Return the (X, Y) coordinate for the center point of the cell that contains the specified text.  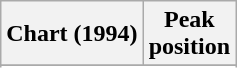
Chart (1994) (72, 34)
Peakposition (189, 34)
